Extract the [x, y] coordinate from the center of the cell holding the provided text.  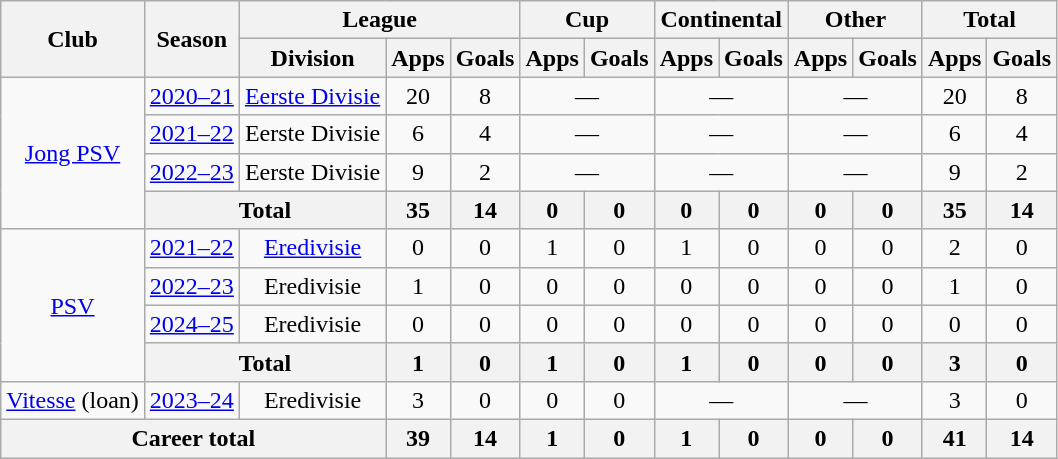
Other [855, 20]
2023–24 [192, 400]
Vitesse (loan) [73, 400]
41 [954, 438]
2024–25 [192, 324]
Career total [194, 438]
League [380, 20]
Cup [587, 20]
Continental [721, 20]
2020–21 [192, 96]
Division [312, 58]
Club [73, 39]
39 [418, 438]
Jong PSV [73, 153]
Season [192, 39]
PSV [73, 305]
